Return the [X, Y] coordinate for the center point of the cell that contains the specified text.  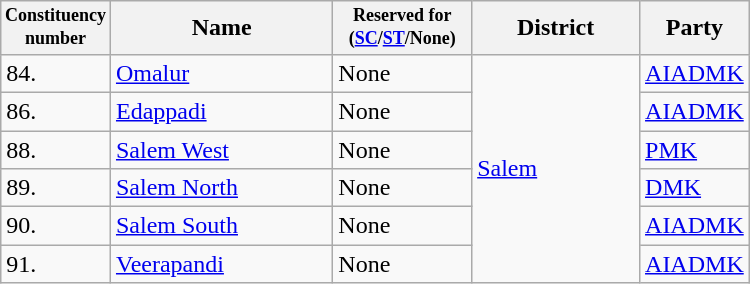
Salem South [221, 226]
86. [56, 111]
Name [221, 28]
Constituency number [56, 28]
89. [56, 188]
91. [56, 264]
Reserved for (SC/ST/None) [402, 28]
88. [56, 150]
Party [695, 28]
DMK [695, 188]
Veerapandi [221, 264]
Salem West [221, 150]
Edappadi [221, 111]
Salem North [221, 188]
84. [56, 73]
PMK [695, 150]
Salem [556, 168]
District [556, 28]
Omalur [221, 73]
90. [56, 226]
